Provide the [x, y] coordinate of the cell's center where the given text is located.  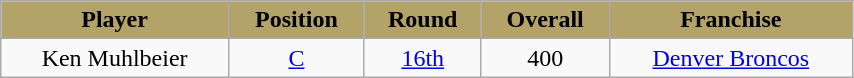
Franchise [730, 20]
Position [296, 20]
Ken Muhlbeier [115, 58]
16th [422, 58]
C [296, 58]
400 [545, 58]
Overall [545, 20]
Denver Broncos [730, 58]
Player [115, 20]
Round [422, 20]
